Provide the (x, y) coordinate of the cell's center where the given text is located.  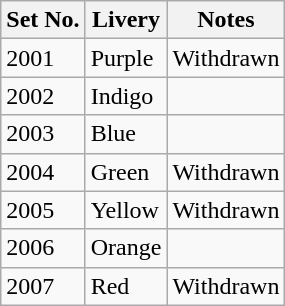
Orange (126, 248)
2002 (43, 96)
Set No. (43, 20)
2007 (43, 286)
Notes (226, 20)
2005 (43, 210)
Red (126, 286)
Indigo (126, 96)
2006 (43, 248)
Livery (126, 20)
2001 (43, 58)
2004 (43, 172)
Purple (126, 58)
Green (126, 172)
Blue (126, 134)
Yellow (126, 210)
2003 (43, 134)
